Extract the (x, y) coordinate from the center of the cell holding the provided text.  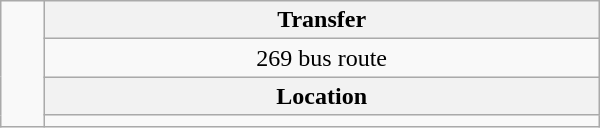
269 bus route (322, 58)
Location (322, 96)
Transfer (322, 20)
